Determine the [x, y] coordinate at the center of the cell enclosing the given text.  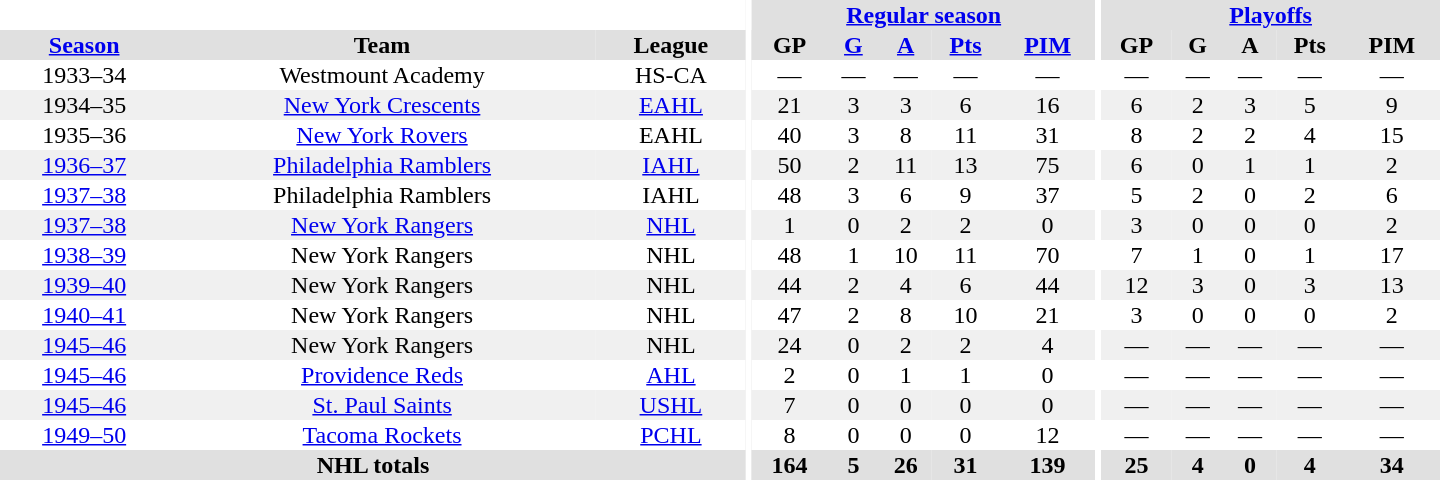
League [671, 45]
Season [84, 45]
PCHL [671, 435]
37 [1047, 195]
USHL [671, 405]
St. Paul Saints [382, 405]
47 [790, 315]
Providence Reds [382, 375]
24 [790, 345]
NHL totals [373, 465]
17 [1392, 255]
25 [1136, 465]
164 [790, 465]
139 [1047, 465]
40 [790, 135]
15 [1392, 135]
1933–34 [84, 75]
1936–37 [84, 165]
1949–50 [84, 435]
Regular season [924, 15]
50 [790, 165]
Westmount Academy [382, 75]
26 [906, 465]
AHL [671, 375]
1940–41 [84, 315]
1938–39 [84, 255]
1934–35 [84, 105]
Team [382, 45]
75 [1047, 165]
16 [1047, 105]
34 [1392, 465]
HS-CA [671, 75]
New York Crescents [382, 105]
1935–36 [84, 135]
Tacoma Rockets [382, 435]
1939–40 [84, 285]
Playoffs [1270, 15]
New York Rovers [382, 135]
70 [1047, 255]
